Extract the [x, y] coordinate from the center of the cell holding the provided text.  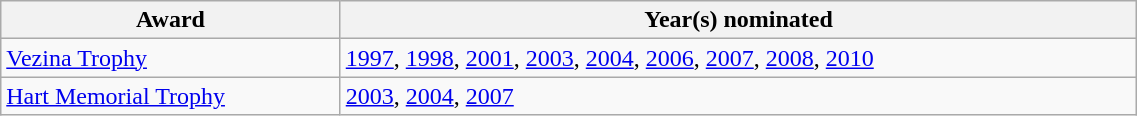
2003, 2004, 2007 [738, 96]
Year(s) nominated [738, 20]
1997, 1998, 2001, 2003, 2004, 2006, 2007, 2008, 2010 [738, 58]
Award [170, 20]
Vezina Trophy [170, 58]
Hart Memorial Trophy [170, 96]
